Capture the cell that displays the provided text and extract its (x, y) central coordinate. 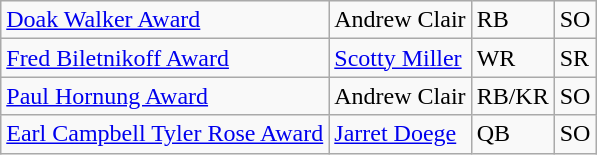
SR (575, 58)
Paul Hornung Award (165, 96)
RB/KR (512, 96)
QB (512, 134)
RB (512, 20)
Fred Biletnikoff Award (165, 58)
Jarret Doege (400, 134)
WR (512, 58)
Scotty Miller (400, 58)
Earl Campbell Tyler Rose Award (165, 134)
Doak Walker Award (165, 20)
